Find where the given text appears and provide that cell's center as (x, y) coordinate. 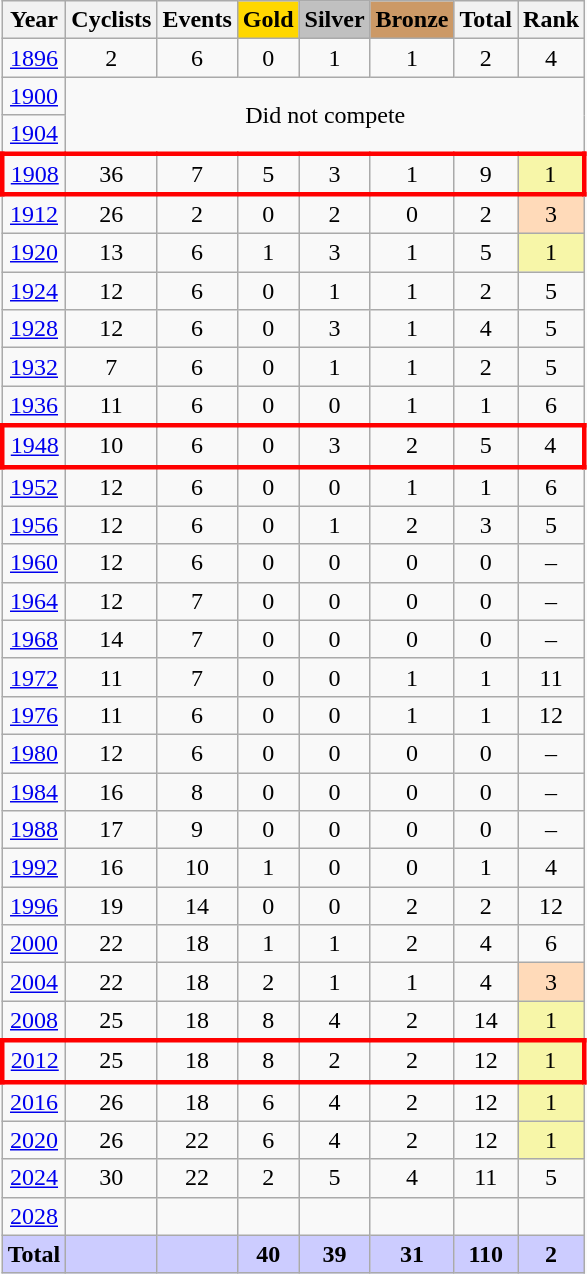
Bronze (412, 20)
2008 (34, 1021)
1960 (34, 563)
1988 (34, 830)
Cyclists (112, 20)
2020 (34, 1140)
1908 (34, 174)
1964 (34, 601)
Did not compete (326, 115)
13 (112, 253)
1912 (34, 214)
1952 (34, 486)
2024 (34, 1178)
31 (412, 1254)
17 (112, 830)
1948 (34, 446)
1996 (34, 906)
39 (334, 1254)
Events (197, 20)
19 (112, 906)
1972 (34, 677)
Rank (552, 20)
2012 (34, 1060)
1980 (34, 753)
30 (112, 1178)
1896 (34, 58)
2000 (34, 944)
1968 (34, 639)
1920 (34, 253)
1976 (34, 715)
1900 (34, 96)
Year (34, 20)
1932 (34, 367)
1936 (34, 406)
Silver (334, 20)
40 (268, 1254)
2004 (34, 982)
1904 (34, 134)
2028 (34, 1216)
1984 (34, 791)
1956 (34, 525)
1928 (34, 329)
1992 (34, 868)
36 (112, 174)
2016 (34, 1102)
Gold (268, 20)
1924 (34, 291)
110 (486, 1254)
